Scan for the cell matching the given text and deliver its [x, y] coordinate at center. 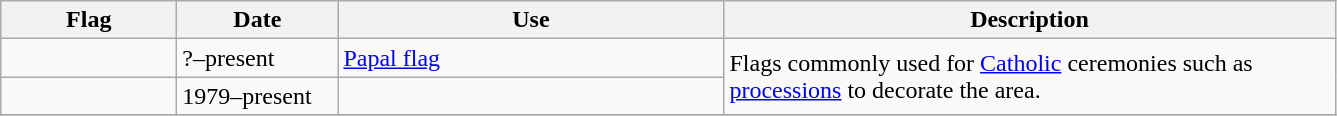
Papal flag [531, 58]
1979–present [258, 96]
Description [1030, 20]
Flags commonly used for Catholic ceremonies such as processions to decorate the area. [1030, 77]
?–present [258, 58]
Flag [89, 20]
Date [258, 20]
Use [531, 20]
